Provide the (X, Y) coordinate of the cell's center where the given text is located.  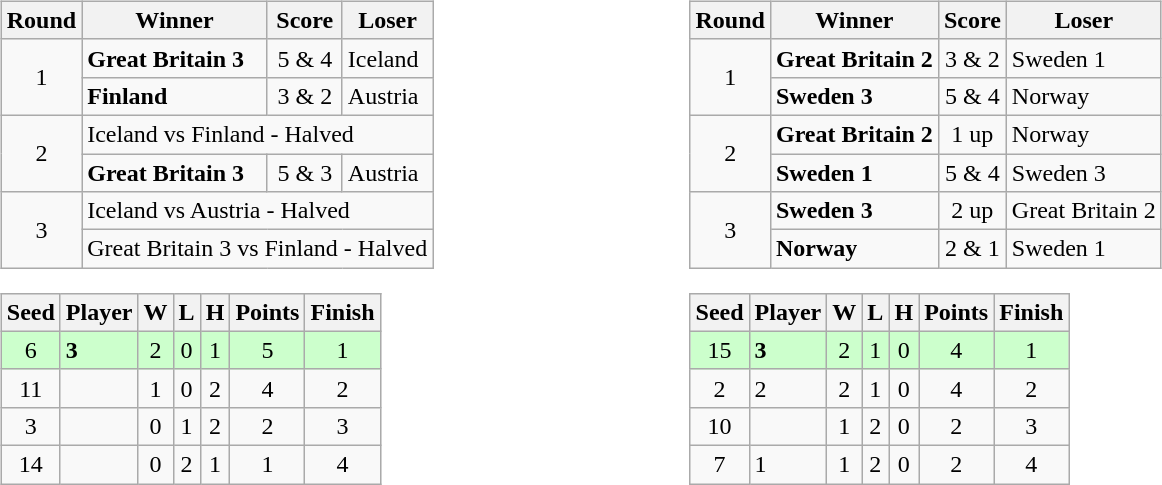
5 (268, 350)
7 (720, 464)
11 (30, 388)
Great Britain 3 vs Finland - Halved (258, 249)
10 (720, 426)
Iceland vs Finland - Halved (258, 134)
14 (30, 464)
6 (30, 350)
15 (720, 350)
Finland (175, 96)
Iceland vs Austria - Halved (258, 211)
5 & 3 (304, 173)
2 & 1 (972, 249)
2 up (972, 211)
Iceland (387, 58)
1 up (972, 134)
